From the cell containing the given text, extract its center point as [x, y] coordinate. 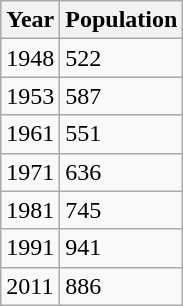
Year [30, 20]
1971 [30, 172]
941 [122, 248]
1948 [30, 58]
522 [122, 58]
1953 [30, 96]
636 [122, 172]
886 [122, 286]
Population [122, 20]
1961 [30, 134]
1991 [30, 248]
2011 [30, 286]
551 [122, 134]
1981 [30, 210]
745 [122, 210]
587 [122, 96]
